For the text-containing cell, return its midpoint in (X, Y) coordinate format. 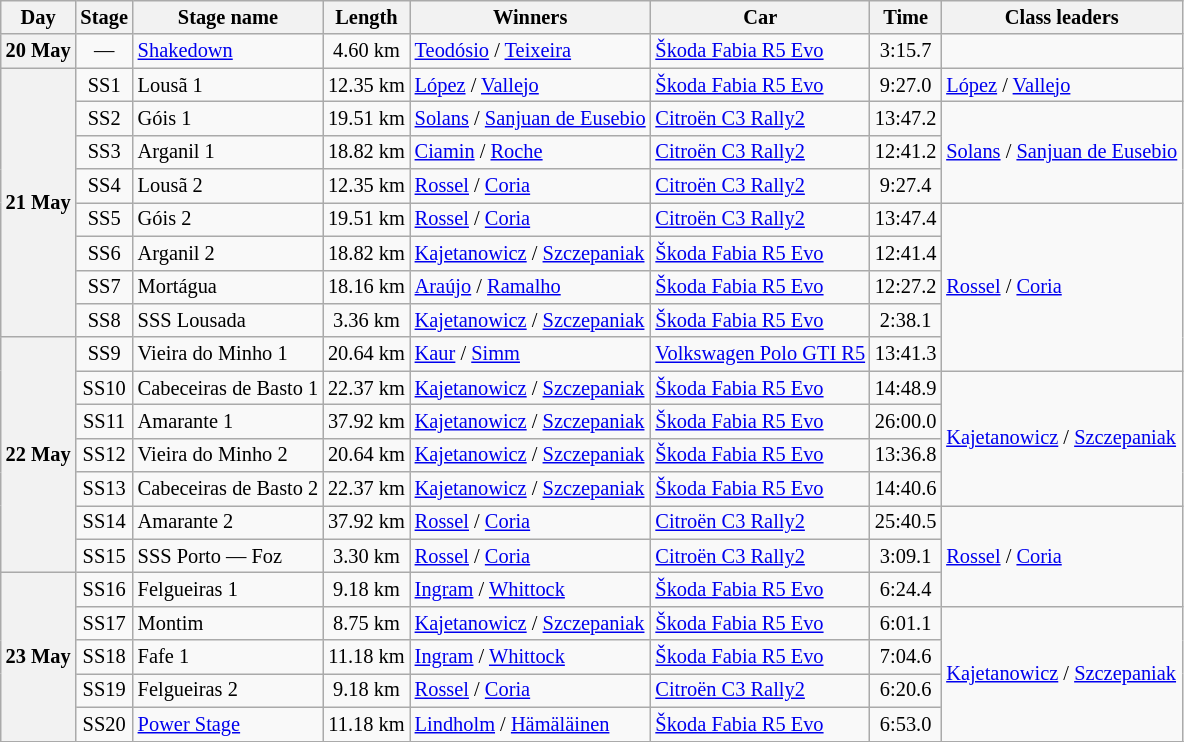
18.16 km (366, 287)
Amarante 2 (228, 522)
Stage name (228, 17)
Vieira do Minho 1 (228, 354)
13:36.8 (906, 455)
12:41.4 (906, 253)
Power Stage (228, 724)
SS7 (104, 287)
21 May (38, 202)
SSS Porto — Foz (228, 556)
8.75 km (366, 623)
Felgueiras 2 (228, 690)
14:40.6 (906, 489)
SS1 (104, 85)
12:27.2 (906, 287)
9:27.4 (906, 186)
SS2 (104, 118)
Lindholm / Hämäläinen (530, 724)
20 May (38, 51)
SS9 (104, 354)
SS6 (104, 253)
6:24.4 (906, 589)
Amarante 1 (228, 421)
Time (906, 17)
SS12 (104, 455)
4.60 km (366, 51)
6:53.0 (906, 724)
Góis 2 (228, 219)
12:41.2 (906, 152)
7:04.6 (906, 657)
SS13 (104, 489)
Lousã 2 (228, 186)
23 May (38, 656)
Arganil 1 (228, 152)
Lousã 1 (228, 85)
SSS Lousada (228, 320)
SS14 (104, 522)
3:09.1 (906, 556)
SS10 (104, 388)
Fafe 1 (228, 657)
SS4 (104, 186)
9:27.0 (906, 85)
SS15 (104, 556)
Length (366, 17)
13:47.4 (906, 219)
13:47.2 (906, 118)
6:20.6 (906, 690)
SS3 (104, 152)
Car (760, 17)
22 May (38, 455)
2:38.1 (906, 320)
Shakedown (228, 51)
3.30 km (366, 556)
3:15.7 (906, 51)
Cabeceiras de Basto 1 (228, 388)
Winners (530, 17)
Kaur / Simm (530, 354)
Teodósio / Teixeira (530, 51)
SS19 (104, 690)
Cabeceiras de Basto 2 (228, 489)
SS16 (104, 589)
Ciamin / Roche (530, 152)
14:48.9 (906, 388)
SS18 (104, 657)
SS8 (104, 320)
Day (38, 17)
26:00.0 (906, 421)
Góis 1 (228, 118)
SS11 (104, 421)
6:01.1 (906, 623)
Felgueiras 1 (228, 589)
SS17 (104, 623)
Class leaders (1062, 17)
Stage (104, 17)
Arganil 2 (228, 253)
Montim (228, 623)
13:41.3 (906, 354)
Vieira do Minho 2 (228, 455)
Mortágua (228, 287)
25:40.5 (906, 522)
SS20 (104, 724)
— (104, 51)
Volkswagen Polo GTI R5 (760, 354)
SS5 (104, 219)
3.36 km (366, 320)
Araújo / Ramalho (530, 287)
